Extract the [X, Y] coordinate from the center of the cell holding the provided text.  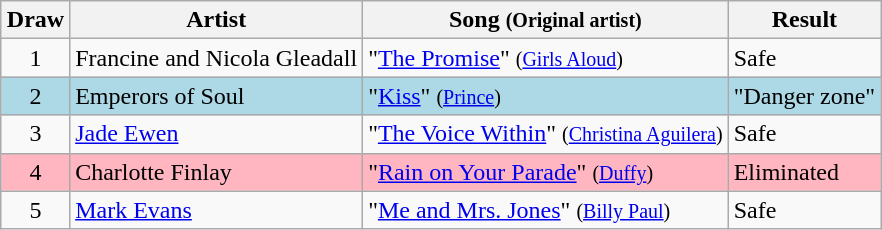
2 [35, 96]
"Me and Mrs. Jones" (Billy Paul) [546, 210]
Result [804, 20]
5 [35, 210]
3 [35, 134]
Eliminated [804, 172]
4 [35, 172]
1 [35, 58]
Mark Evans [216, 210]
"The Voice Within" (Christina Aguilera) [546, 134]
"Rain on Your Parade" (Duffy) [546, 172]
Jade Ewen [216, 134]
"The Promise" (Girls Aloud) [546, 58]
Emperors of Soul [216, 96]
Francine and Nicola Gleadall [216, 58]
"Danger zone" [804, 96]
Draw [35, 20]
Artist [216, 20]
"Kiss" (Prince) [546, 96]
Charlotte Finlay [216, 172]
Song (Original artist) [546, 20]
